From the cell containing the given text, extract its center point as [X, Y] coordinate. 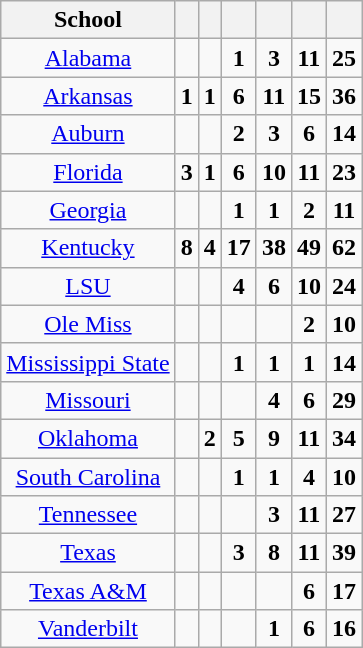
Texas [88, 553]
34 [344, 438]
23 [344, 172]
39 [344, 553]
Alabama [88, 58]
Arkansas [88, 96]
29 [344, 400]
Georgia [88, 210]
9 [274, 438]
LSU [88, 286]
62 [344, 248]
36 [344, 96]
School [88, 20]
Auburn [88, 134]
Florida [88, 172]
Mississippi State [88, 362]
Missouri [88, 400]
49 [308, 248]
27 [344, 515]
24 [344, 286]
16 [344, 629]
Tennessee [88, 515]
Vanderbilt [88, 629]
Oklahoma [88, 438]
South Carolina [88, 477]
Kentucky [88, 248]
25 [344, 58]
Ole Miss [88, 324]
5 [238, 438]
15 [308, 96]
Texas A&M [88, 591]
38 [274, 248]
